Search for the cell housing the specified text and yield its [x, y] center coordinate. 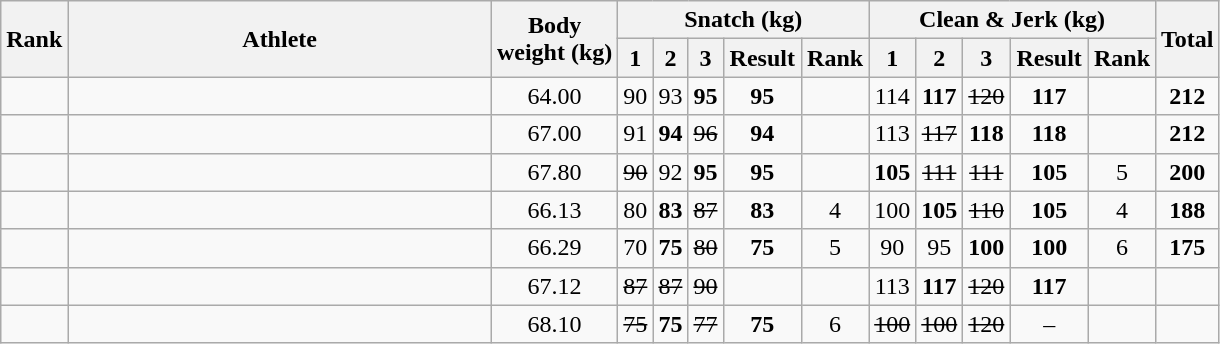
Snatch (kg) [744, 20]
Total [1188, 39]
96 [706, 134]
Bodyweight (kg) [554, 39]
66.13 [554, 210]
93 [670, 96]
114 [892, 96]
Clean & Jerk (kg) [1012, 20]
66.29 [554, 248]
64.00 [554, 96]
67.80 [554, 172]
Athlete [280, 39]
67.12 [554, 286]
91 [636, 134]
200 [1188, 172]
110 [986, 210]
92 [670, 172]
188 [1188, 210]
68.10 [554, 324]
77 [706, 324]
70 [636, 248]
67.00 [554, 134]
– [1050, 324]
175 [1188, 248]
